From the cell containing the given text, extract its center point as (X, Y) coordinate. 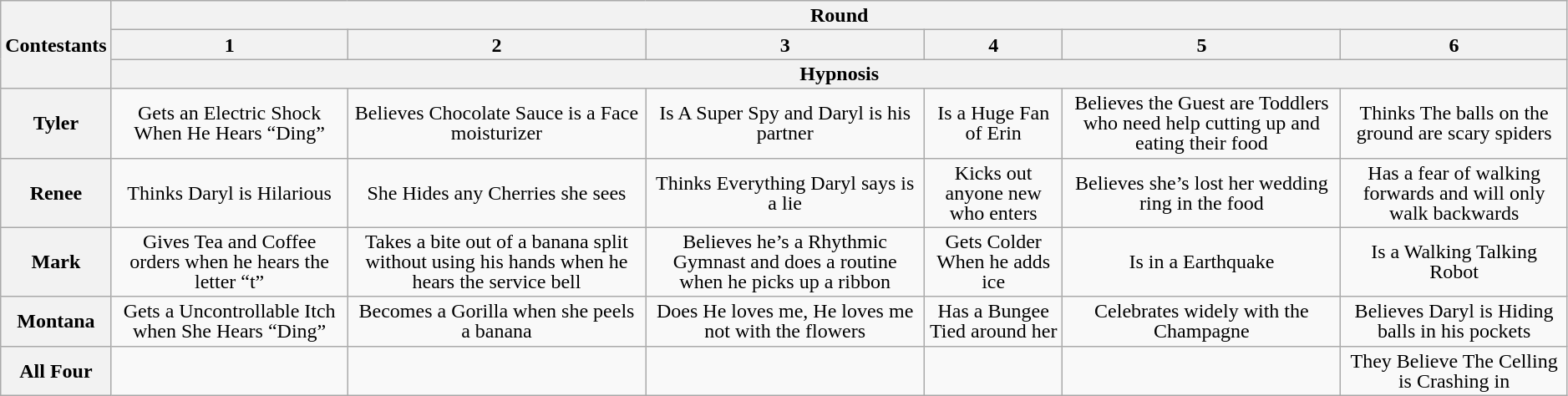
Renee (56, 192)
6 (1454, 45)
Believes Chocolate Sauce is a Face moisturizer (496, 124)
Tyler (56, 124)
3 (785, 45)
Thinks The balls on the ground are scary spiders (1454, 124)
All Four (56, 371)
Is in a Earthquake (1201, 262)
Mark (56, 262)
Believes the Guest are Toddlers who need help cutting up and eating their food (1201, 124)
Gets a Uncontrollable Itch when She Hears “Ding” (229, 321)
Thinks Daryl is Hilarious (229, 192)
Believes she’s lost her wedding ring in the food (1201, 192)
Hypnosis (839, 74)
Gets an Electric Shock When He Hears “Ding” (229, 124)
Is A Super Spy and Daryl is his partner (785, 124)
Is a Huge Fan of Erin (994, 124)
Has a fear of walking forwards and will only walk backwards (1454, 192)
They Believe The Celling is Crashing in (1454, 371)
Has a Bungee Tied around her (994, 321)
Believes he’s a Rhythmic Gymnast and does a routine when he picks up a ribbon (785, 262)
Thinks Everything Daryl says is a lie (785, 192)
Believes Daryl is Hiding balls in his pockets (1454, 321)
Kicks out anyone new who enters (994, 192)
Gives Tea and Coffee orders when he hears the letter “t” (229, 262)
Takes a bite out of a banana split without using his hands when he hears the service bell (496, 262)
Gets Colder When he adds ice (994, 262)
5 (1201, 45)
Is a Walking Talking Robot (1454, 262)
Does He loves me, He loves me not with the flowers (785, 321)
Becomes a Gorilla when she peels a banana (496, 321)
1 (229, 45)
2 (496, 45)
She Hides any Cherries she sees (496, 192)
Contestants (56, 45)
4 (994, 45)
Round (839, 15)
Celebrates widely with the Champagne (1201, 321)
Montana (56, 321)
